Capture the cell that displays the provided text and extract its (X, Y) central coordinate. 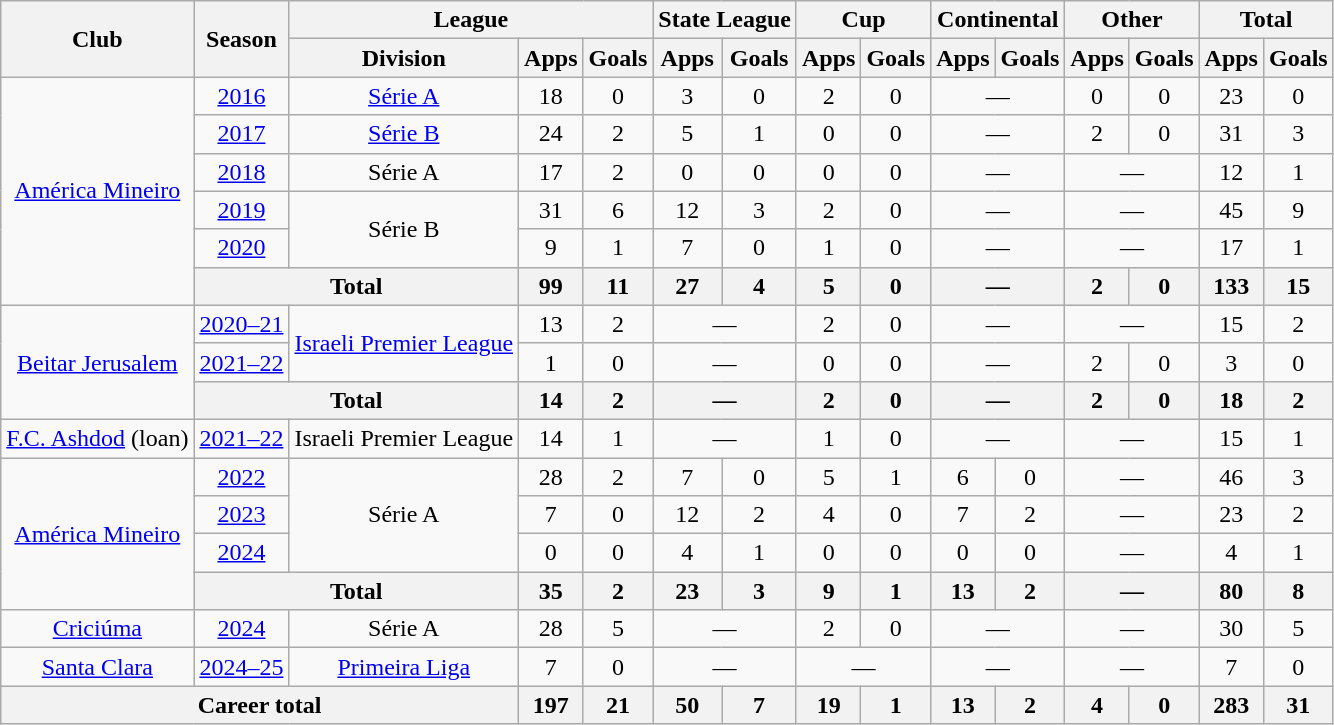
Santa Clara (98, 667)
27 (688, 286)
Division (404, 58)
Primeira Liga (404, 667)
133 (1231, 286)
Cup (863, 20)
99 (551, 286)
2020–21 (242, 324)
2023 (242, 515)
Beitar Jerusalem (98, 362)
2022 (242, 477)
50 (688, 705)
35 (551, 591)
2018 (242, 172)
State League (725, 20)
Club (98, 39)
80 (1231, 591)
Career total (260, 705)
Season (242, 39)
24 (551, 134)
Other (1132, 20)
F.C. Ashdod (loan) (98, 438)
19 (828, 705)
8 (1298, 591)
2019 (242, 210)
League (471, 20)
283 (1231, 705)
2024–25 (242, 667)
2017 (242, 134)
2016 (242, 96)
Continental (998, 20)
Criciúma (98, 629)
11 (618, 286)
197 (551, 705)
30 (1231, 629)
2020 (242, 248)
45 (1231, 210)
21 (618, 705)
46 (1231, 477)
